Pinpoint the cell where the given text exists, returning its (X, Y) midpoint coordinate. 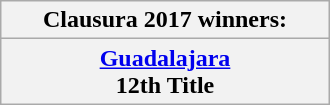
Clausura 2017 winners: (165, 20)
Guadalajara12th Title (165, 72)
